Locate the cell with the specified text and output its [X, Y] center coordinate. 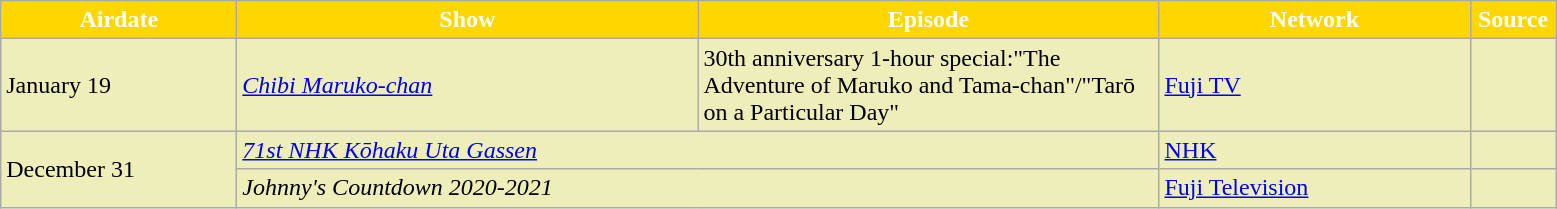
Source [1513, 20]
Episode [928, 20]
Show [468, 20]
December 31 [119, 169]
Network [1314, 20]
71st NHK Kōhaku Uta Gassen [698, 150]
Airdate [119, 20]
Chibi Maruko-chan [468, 85]
NHK [1314, 150]
Fuji TV [1314, 85]
Fuji Television [1314, 188]
30th anniversary 1-hour special:"The Adventure of Maruko and Tama-chan"/"Tarō on a Particular Day" [928, 85]
Johnny's Countdown 2020-2021 [698, 188]
January 19 [119, 85]
